Output the [x, y] coordinate of the center of the cell containing the given text.  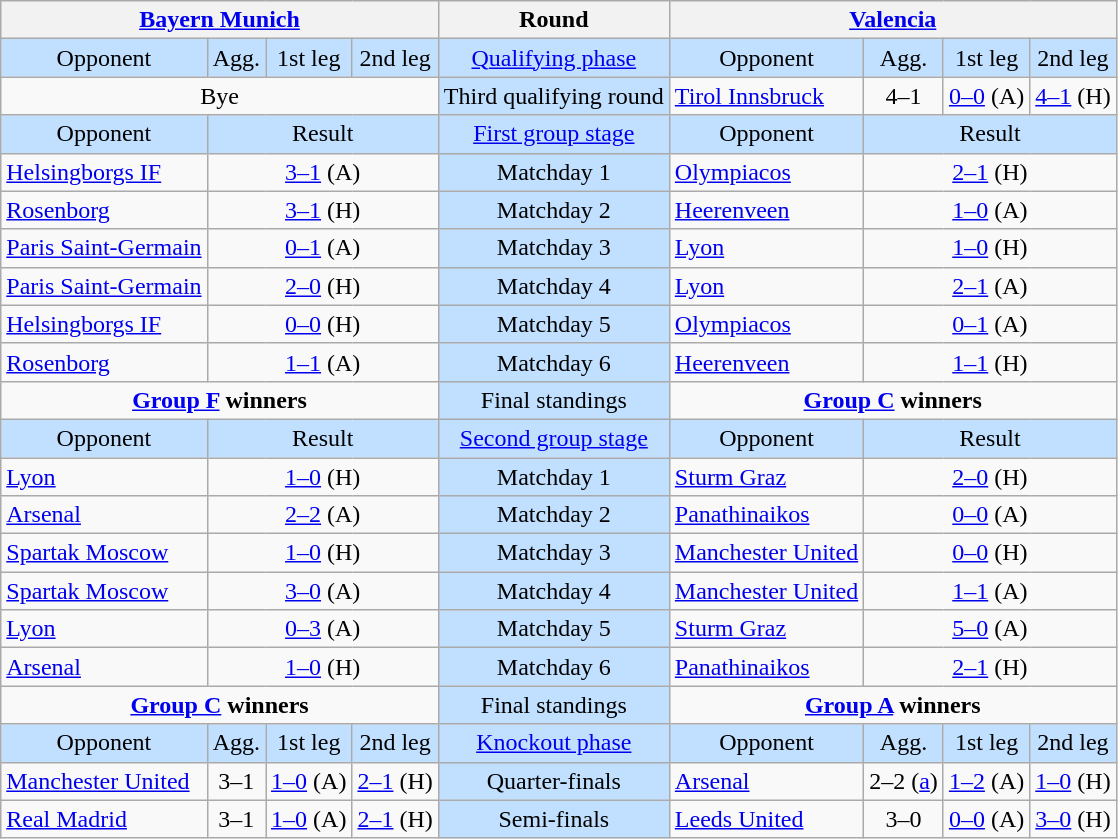
Quarter-finals [554, 781]
Bye [220, 96]
Qualifying phase [554, 58]
4–1 [904, 96]
5–0 (A) [990, 629]
Bayern Munich [220, 20]
3–1 (A) [322, 172]
1–2 (A) [986, 781]
3–1 (H) [322, 210]
Valencia [892, 20]
Knockout phase [554, 743]
First group stage [554, 134]
Tirol Innsbruck [766, 96]
1–1 (H) [990, 362]
2–2 (a) [904, 781]
4–1 (H) [1073, 96]
0–3 (A) [322, 629]
2–2 (A) [322, 515]
2–1 (A) [990, 286]
3–0 [904, 819]
Real Madrid [104, 819]
Group A winners [892, 705]
Third qualifying round [554, 96]
3–0 (H) [1073, 819]
Round [554, 20]
Semi-finals [554, 819]
3–0 (A) [322, 591]
Second group stage [554, 438]
Leeds United [766, 819]
Group F winners [220, 400]
